Locate the cell with the specified text and output its [X, Y] center coordinate. 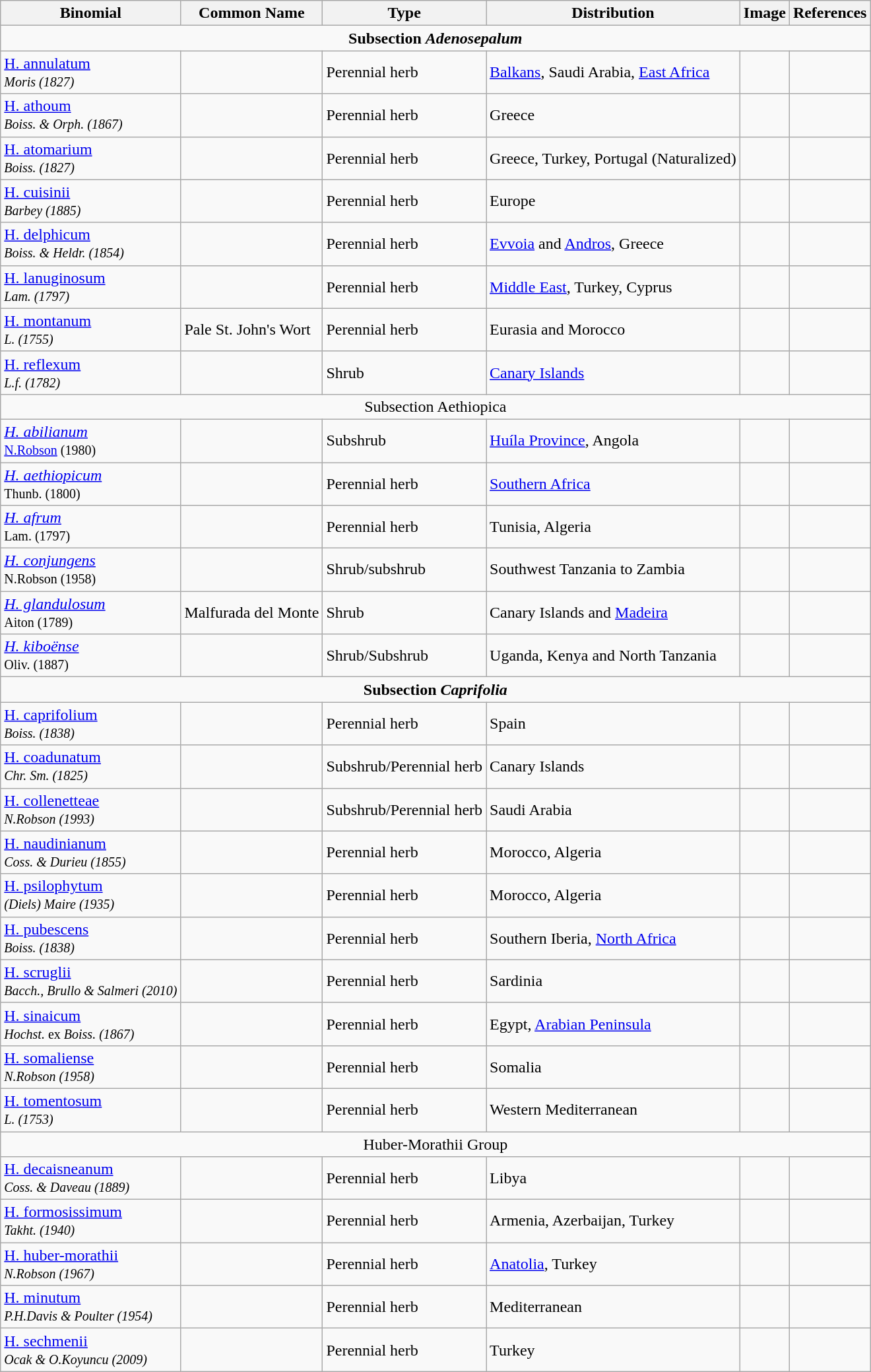
H. coadunatumChr. Sm. (1825) [91, 767]
Uganda, Kenya and North Tanzania [614, 656]
H. afrumLam. (1797) [91, 527]
Turkey [614, 1350]
H. naudinianumCoss. & Durieu (1855) [91, 853]
H. collenetteaeN.Robson (1993) [91, 809]
Saudi Arabia [614, 809]
H. minutumP.H.Davis & Poulter (1954) [91, 1307]
H. sechmeniiOcak & O.Koyuncu (2009) [91, 1350]
H. delphicumBoiss. & Heldr. (1854) [91, 244]
Evvoia and Andros, Greece [614, 244]
Western Mediterranean [614, 1110]
H. abilianumN.Robson (1980) [91, 441]
H. somalienseN.Robson (1958) [91, 1066]
H. athoumBoiss. & Orph. (1867) [91, 115]
Southwest Tanzania to Zambia [614, 570]
References [830, 13]
H. montanumL. (1755) [91, 330]
Middle East, Turkey, Cyprus [614, 286]
Eurasia and Morocco [614, 330]
Image [764, 13]
H. lanuginosumLam. (1797) [91, 286]
Mediterranean [614, 1307]
Subsection Aethiopica [435, 407]
H. pubescensBoiss. (1838) [91, 938]
Shrub/Subshrub [404, 656]
H. decaisneanumCoss. & Daveau (1889) [91, 1179]
H. glandulosumAiton (1789) [91, 612]
Shrub/subshrub [404, 570]
Canary Islands and Madeira [614, 612]
Binomial [91, 13]
H. cuisiniiBarbey (1885) [91, 201]
H. tomentosumL. (1753) [91, 1110]
Armenia, Azerbaijan, Turkey [614, 1221]
Somalia [614, 1066]
Tunisia, Algeria [614, 527]
H. conjungensN.Robson (1958) [91, 570]
H. aethiopicumThunb. (1800) [91, 483]
Europe [614, 201]
Southern Iberia, North Africa [614, 938]
Huíla Province, Angola [614, 441]
Malfurada del Monte [252, 612]
Egypt, Arabian Peninsula [614, 1024]
H. reflexumL.f. (1782) [91, 372]
Huber-Morathii Group [435, 1144]
H. psilophytum(Diels) Maire (1935) [91, 895]
Balkans, Saudi Arabia, East Africa [614, 73]
Subsection Adenosepalum [435, 38]
Greece [614, 115]
Subsection Caprifolia [435, 690]
H. sinaicumHochst. ex Boiss. (1867) [91, 1024]
H. huber-morathiiN.Robson (1967) [91, 1264]
H. kiboënseOliv. (1887) [91, 656]
H. caprifoliumBoiss. (1838) [91, 723]
Greece, Turkey, Portugal (Naturalized) [614, 158]
Common Name [252, 13]
Subshrub [404, 441]
Anatolia, Turkey [614, 1264]
H. formosissimumTakht. (1940) [91, 1221]
Pale St. John's Wort [252, 330]
Spain [614, 723]
Sardinia [614, 981]
Southern Africa [614, 483]
Distribution [614, 13]
Libya [614, 1179]
Type [404, 13]
H. annulatumMoris (1827) [91, 73]
H. atomariumBoiss. (1827) [91, 158]
H. scrugliiBacch., Brullo & Salmeri (2010) [91, 981]
